Detect which cell encompasses the target text, then output its [x, y] center coordinate. 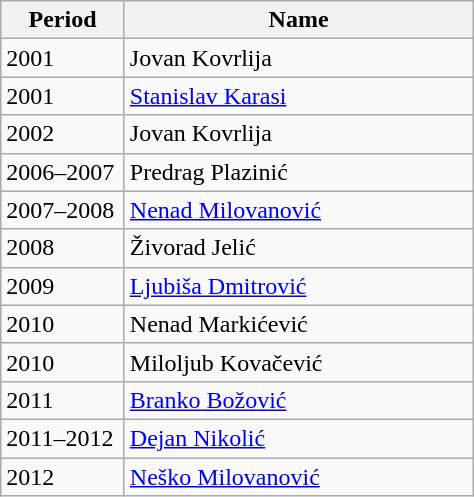
Branko Božović [298, 400]
Stanislav Karasi [298, 96]
Neško Milovanović [298, 477]
2002 [63, 134]
Name [298, 20]
Nenad Markićević [298, 324]
2008 [63, 248]
Period [63, 20]
Ljubiša Dmitrović [298, 286]
2011 [63, 400]
Dejan Nikolić [298, 438]
Nenad Milovanović [298, 210]
2009 [63, 286]
2007–2008 [63, 210]
Predrag Plazinić [298, 172]
Miloljub Kovačević [298, 362]
Živorad Jelić [298, 248]
2012 [63, 477]
2011–2012 [63, 438]
2006–2007 [63, 172]
